Return the [x, y] coordinate for the center point of the cell that contains the specified text.  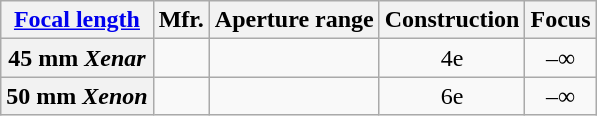
50 mm Xenon [77, 96]
6e [452, 96]
4e [452, 58]
45 mm Xenar [77, 58]
Focal length [77, 20]
Construction [452, 20]
Mfr. [181, 20]
Focus [560, 20]
Aperture range [294, 20]
